Capture the cell that displays the provided text and extract its (x, y) central coordinate. 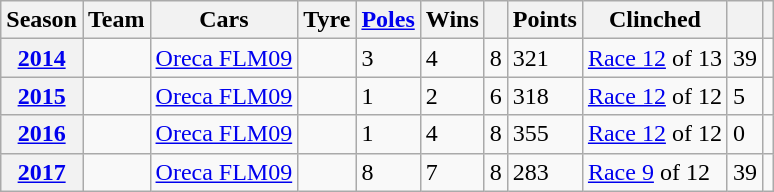
3 (388, 58)
Tyre (327, 20)
7 (452, 172)
Points (544, 20)
0 (744, 134)
Team (116, 20)
2017 (42, 172)
Clinched (654, 20)
2016 (42, 134)
2014 (42, 58)
318 (544, 96)
2 (452, 96)
Race 12 of 13 (654, 58)
321 (544, 58)
5 (744, 96)
283 (544, 172)
6 (496, 96)
Wins (452, 20)
355 (544, 134)
Season (42, 20)
Race 9 of 12 (654, 172)
Cars (224, 20)
Poles (388, 20)
2015 (42, 96)
